Determine the [X, Y] coordinate at the center of the cell enclosing the given text.  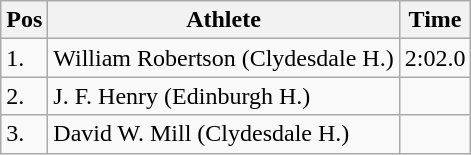
2. [24, 96]
2:02.0 [435, 58]
1. [24, 58]
3. [24, 134]
David W. Mill (Clydesdale H.) [224, 134]
Pos [24, 20]
William Robertson (Clydesdale H.) [224, 58]
J. F. Henry (Edinburgh H.) [224, 96]
Athlete [224, 20]
Time [435, 20]
